Provide the [X, Y] coordinate of the cell's center where the given text is located.  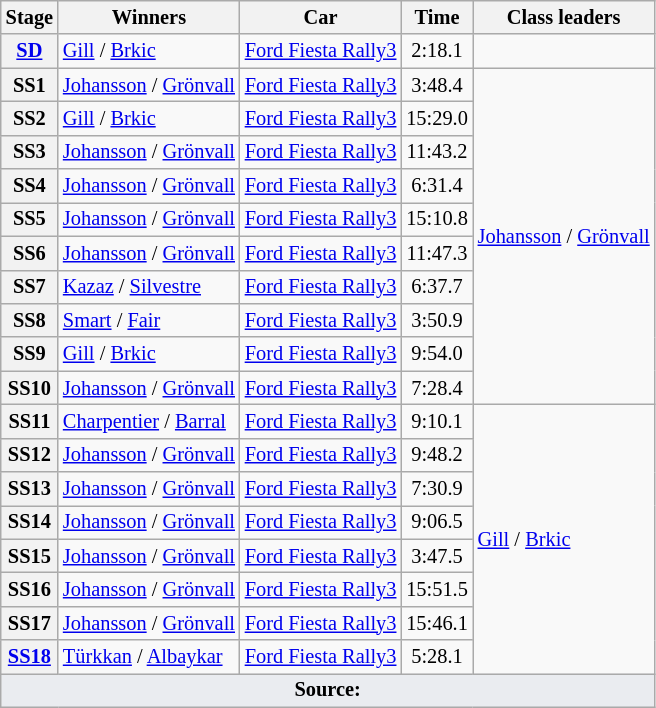
SS6 [30, 253]
SS10 [30, 388]
SS2 [30, 118]
SD [30, 51]
SS4 [30, 186]
3:47.5 [436, 556]
6:31.4 [436, 186]
15:51.5 [436, 589]
SS9 [30, 354]
9:48.2 [436, 455]
9:06.5 [436, 522]
SS15 [30, 556]
Car [320, 17]
Class leaders [564, 17]
SS7 [30, 287]
SS11 [30, 421]
9:10.1 [436, 421]
11:43.2 [436, 152]
Winners [149, 17]
15:29.0 [436, 118]
15:46.1 [436, 623]
9:54.0 [436, 354]
SS5 [30, 219]
Türkkan / Albaykar [149, 657]
6:37.7 [436, 287]
SS17 [30, 623]
SS14 [30, 522]
Smart / Fair [149, 320]
Source: [328, 690]
Stage [30, 17]
2:18.1 [436, 51]
Kazaz / Silvestre [149, 287]
3:48.4 [436, 85]
7:30.9 [436, 489]
SS13 [30, 489]
SS1 [30, 85]
5:28.1 [436, 657]
7:28.4 [436, 388]
15:10.8 [436, 219]
SS16 [30, 589]
SS3 [30, 152]
SS8 [30, 320]
Time [436, 17]
3:50.9 [436, 320]
SS12 [30, 455]
11:47.3 [436, 253]
Charpentier / Barral [149, 421]
SS18 [30, 657]
